Locate the cell with the specified text and output its [X, Y] center coordinate. 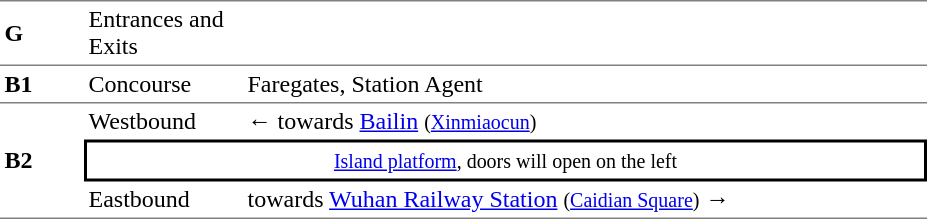
B2 [42, 160]
Faregates, Station Agent [585, 83]
G [42, 32]
Westbound [164, 121]
Island platform, doors will open on the left [506, 161]
Entrances and Exits [164, 32]
Concourse [164, 83]
B1 [42, 83]
← towards Bailin (Xinmiaocun) [585, 121]
